Detect which cell encompasses the target text, then output its [X, Y] center coordinate. 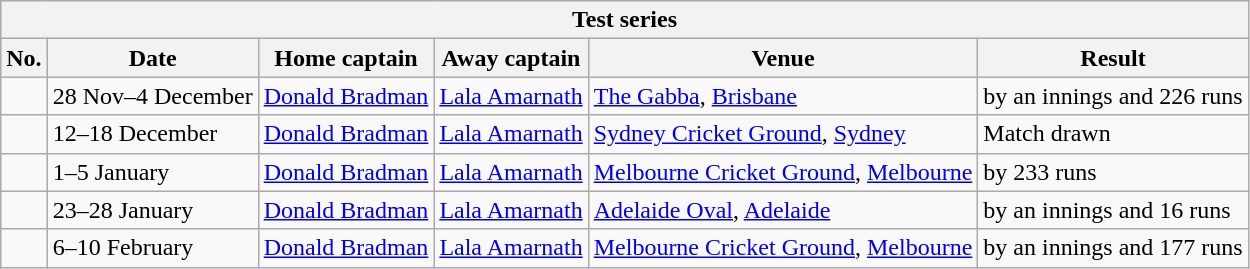
Match drawn [1113, 134]
Adelaide Oval, Adelaide [783, 210]
Date [152, 58]
6–10 February [152, 248]
No. [24, 58]
28 Nov–4 December [152, 96]
by an innings and 226 runs [1113, 96]
by an innings and 177 runs [1113, 248]
23–28 January [152, 210]
Home captain [346, 58]
Result [1113, 58]
12–18 December [152, 134]
by an innings and 16 runs [1113, 210]
Test series [624, 20]
by 233 runs [1113, 172]
1–5 January [152, 172]
The Gabba, Brisbane [783, 96]
Away captain [511, 58]
Sydney Cricket Ground, Sydney [783, 134]
Venue [783, 58]
